Provide the (X, Y) coordinate of the cell's center where the given text is located.  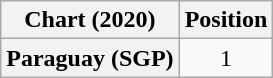
Chart (2020) (90, 20)
Paraguay (SGP) (90, 58)
1 (226, 58)
Position (226, 20)
